Scan for the cell matching the given text and deliver its [X, Y] coordinate at center. 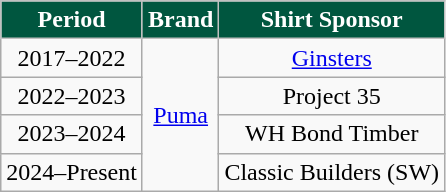
Puma [180, 115]
Shirt Sponsor [332, 20]
WH Bond Timber [332, 134]
2022–2023 [72, 96]
Classic Builders (SW) [332, 172]
2017–2022 [72, 58]
Brand [180, 20]
Ginsters [332, 58]
Project 35 [332, 96]
2024–Present [72, 172]
Period [72, 20]
2023–2024 [72, 134]
